Output the [X, Y] coordinate of the center of the cell containing the given text.  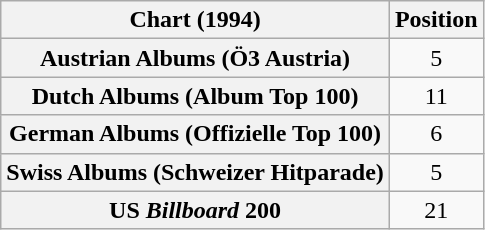
German Albums (Offizielle Top 100) [196, 134]
6 [436, 134]
21 [436, 210]
Dutch Albums (Album Top 100) [196, 96]
US Billboard 200 [196, 210]
Austrian Albums (Ö3 Austria) [196, 58]
Swiss Albums (Schweizer Hitparade) [196, 172]
11 [436, 96]
Chart (1994) [196, 20]
Position [436, 20]
